Pinpoint the cell where the given text exists, returning its (X, Y) midpoint coordinate. 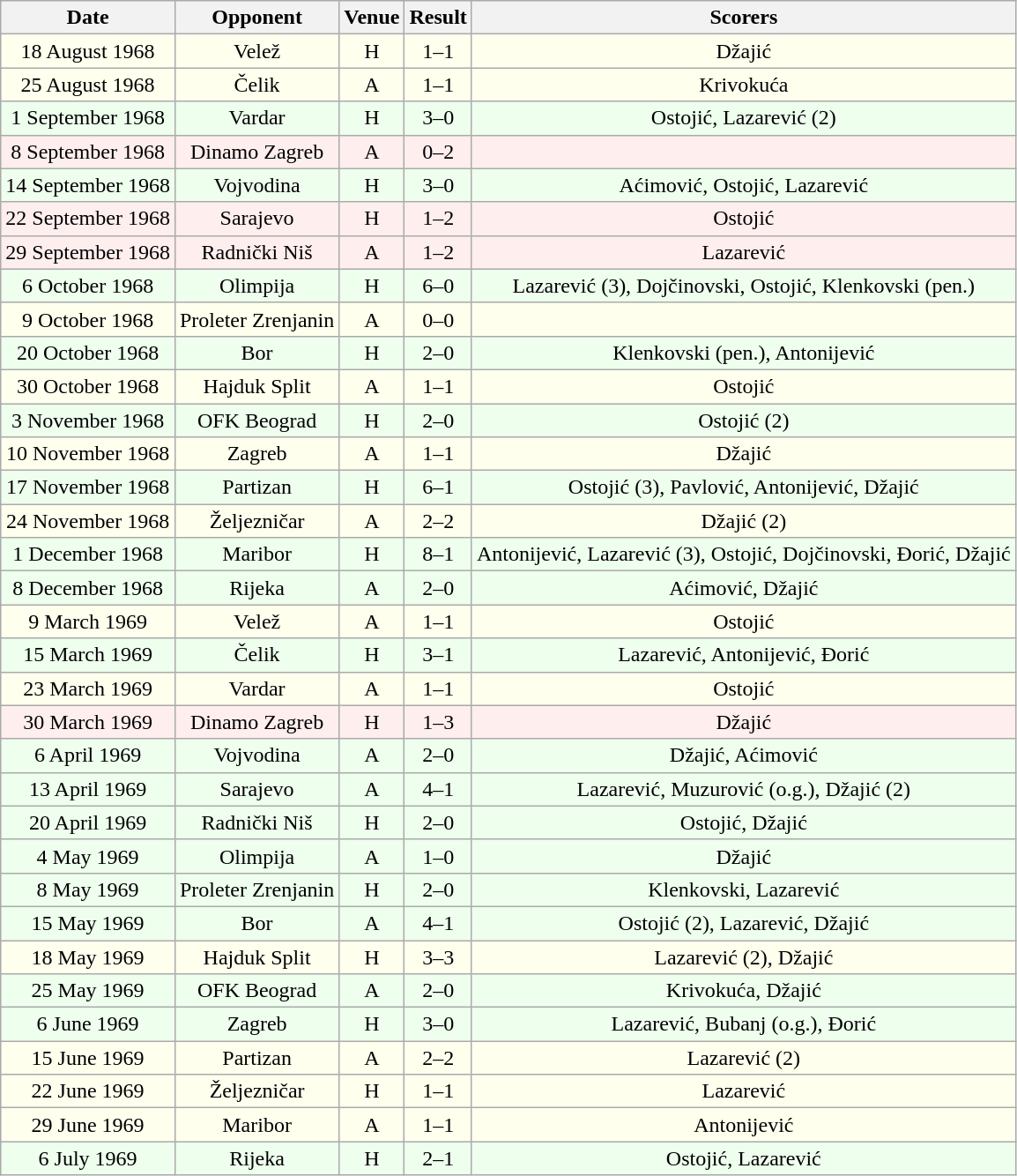
8–1 (438, 555)
22 June 1969 (88, 1091)
1 September 1968 (88, 118)
14 September 1968 (88, 185)
22 September 1968 (88, 219)
17 November 1968 (88, 488)
Lazarević (3), Dojčinovski, Ostojić, Klenkovski (pen.) (744, 286)
1 December 1968 (88, 555)
Ostojić, Lazarević (744, 1158)
9 March 1969 (88, 621)
18 August 1968 (88, 51)
Krivokuća, Džajić (744, 991)
8 September 1968 (88, 152)
Ostojić (3), Pavlović, Antonijević, Džajić (744, 488)
Result (438, 18)
Antonijević, Lazarević (3), Ostojić, Dojčinovski, Đorić, Džajić (744, 555)
Scorers (744, 18)
Ostojić (2), Lazarević, Džajić (744, 923)
9 October 1968 (88, 319)
8 December 1968 (88, 588)
Lazarević, Bubanj (o.g.), Đorić (744, 1024)
25 May 1969 (88, 991)
Aćimović, Džajić (744, 588)
10 November 1968 (88, 454)
Date (88, 18)
0–2 (438, 152)
6 October 1968 (88, 286)
Lazarević, Antonijević, Đorić (744, 655)
Džajić, Aćimović (744, 755)
Venue (372, 18)
Klenkovski, Lazarević (744, 889)
3–1 (438, 655)
Antonijević (744, 1125)
6 April 1969 (88, 755)
Aćimović, Ostojić, Lazarević (744, 185)
15 March 1969 (88, 655)
15 June 1969 (88, 1058)
Klenkovski (pen.), Antonijević (744, 353)
15 May 1969 (88, 923)
24 November 1968 (88, 521)
Ostojić, Lazarević (2) (744, 118)
Ostojić (2) (744, 421)
30 March 1969 (88, 722)
Džajić (2) (744, 521)
Lazarević (2), Džajić (744, 956)
0–0 (438, 319)
29 September 1968 (88, 252)
6–1 (438, 488)
3–3 (438, 956)
29 June 1969 (88, 1125)
Opponent (256, 18)
6 July 1969 (88, 1158)
3 November 1968 (88, 421)
Lazarević, Muzurović (o.g.), Džajić (2) (744, 789)
6 June 1969 (88, 1024)
20 April 1969 (88, 822)
4 May 1969 (88, 856)
1–0 (438, 856)
6–0 (438, 286)
Lazarević (2) (744, 1058)
20 October 1968 (88, 353)
Krivokuća (744, 85)
2–1 (438, 1158)
8 May 1969 (88, 889)
18 May 1969 (88, 956)
1–3 (438, 722)
25 August 1968 (88, 85)
30 October 1968 (88, 386)
23 March 1969 (88, 688)
13 April 1969 (88, 789)
Ostojić, Džajić (744, 822)
